Provide the [x, y] coordinate of the cell's center where the given text is located.  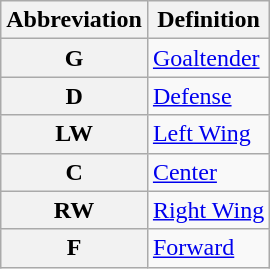
D [74, 96]
LW [74, 134]
F [74, 248]
Abbreviation [74, 20]
Definition [208, 20]
G [74, 58]
C [74, 172]
Forward [208, 248]
Goaltender [208, 58]
RW [74, 210]
Right Wing [208, 210]
Left Wing [208, 134]
Defense [208, 96]
Center [208, 172]
